Return (X, Y) of the center of cell containing provided text 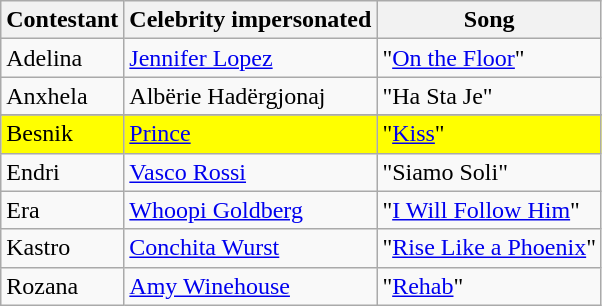
Song (490, 20)
"Rehab" (490, 286)
Era (62, 210)
Celebrity impersonated (250, 20)
Amy Winehouse (250, 286)
Whoopi Goldberg (250, 210)
Adelina (62, 58)
Anxhela (62, 96)
"On the Floor" (490, 58)
"Ha Sta Je" (490, 96)
"Siamo Soli" (490, 172)
Endri (62, 172)
"Rise Like a Phoenix" (490, 248)
Jennifer Lopez (250, 58)
Rozana (62, 286)
Conchita Wurst (250, 248)
Contestant (62, 20)
"I Will Follow Him" (490, 210)
Vasco Rossi (250, 172)
Kastro (62, 248)
Prince (250, 134)
"Kiss" (490, 134)
Albërie Hadërgjonaj (250, 96)
Besnik (62, 134)
